For the text-containing cell, return its midpoint in [X, Y] coordinate format. 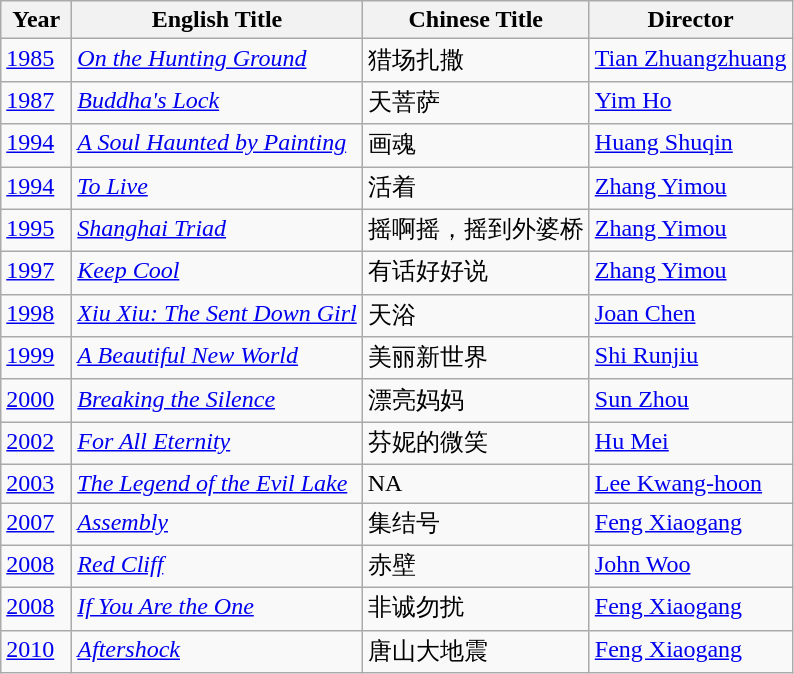
Shanghai Triad [217, 230]
1999 [36, 358]
If You Are the One [217, 610]
2003 [36, 483]
Red Cliff [217, 566]
唐山大地震 [476, 652]
非诚勿扰 [476, 610]
To Live [217, 188]
Year [36, 20]
画魂 [476, 146]
1997 [36, 274]
1987 [36, 102]
English Title [217, 20]
Tian Zhuangzhuang [690, 60]
漂亮妈妈 [476, 400]
Shi Runjiu [690, 358]
Chinese Title [476, 20]
2002 [36, 444]
2000 [36, 400]
Lee Kwang-hoon [690, 483]
Joan Chen [690, 316]
2010 [36, 652]
For All Eternity [217, 444]
有话好好说 [476, 274]
Breaking the Silence [217, 400]
1998 [36, 316]
The Legend of the Evil Lake [217, 483]
赤壁 [476, 566]
Xiu Xiu: The Sent Down Girl [217, 316]
Sun Zhou [690, 400]
Huang Shuqin [690, 146]
2007 [36, 524]
John Woo [690, 566]
猎场扎撒 [476, 60]
芬妮的微笑 [476, 444]
1995 [36, 230]
NA [476, 483]
摇啊摇，摇到外婆桥 [476, 230]
A Soul Haunted by Painting [217, 146]
1985 [36, 60]
Yim Ho [690, 102]
Assembly [217, 524]
On the Hunting Ground [217, 60]
美丽新世界 [476, 358]
集结号 [476, 524]
Keep Cool [217, 274]
天浴 [476, 316]
Buddha's Lock [217, 102]
Director [690, 20]
天菩萨 [476, 102]
活着 [476, 188]
A Beautiful New World [217, 358]
Hu Mei [690, 444]
Aftershock [217, 652]
